Scan for the cell matching the given text and deliver its [X, Y] coordinate at center. 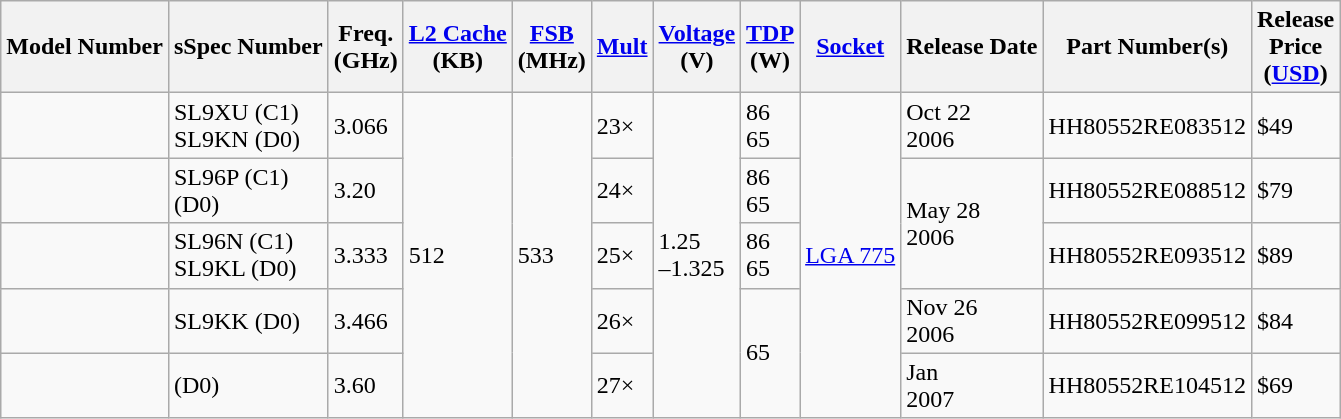
ReleasePrice(USD) [1295, 47]
Model Number [85, 47]
26× [622, 320]
Socket [850, 47]
HH80552RE083512 [1147, 126]
$79 [1295, 190]
Nov 262006 [972, 320]
$89 [1295, 256]
HH80552RE093512 [1147, 256]
Release Date [972, 47]
sSpec Number [248, 47]
86 65 [770, 126]
$49 [1295, 126]
SL96P (C1) (D0) [248, 190]
SL9KK (D0) [248, 320]
533 [552, 256]
Jan2007 [972, 386]
SL96N (C1)SL9KL (D0) [248, 256]
$84 [1295, 320]
SL9XU (C1)SL9KN (D0) [248, 126]
Freq.(GHz) [366, 47]
512 [458, 256]
65 [770, 353]
LGA 775 [850, 256]
27× [622, 386]
3.466 [366, 320]
1.25–1.325 [697, 256]
Oct 222006 [972, 126]
FSB(MHz) [552, 47]
Part Number(s) [1147, 47]
May 282006 [972, 223]
HH80552RE099512 [1147, 320]
$69 [1295, 386]
3.60 [366, 386]
(D0) [248, 386]
3.066 [366, 126]
23× [622, 126]
Mult [622, 47]
3.333 [366, 256]
3.20 [366, 190]
HH80552RE088512 [1147, 190]
25× [622, 256]
TDP(W) [770, 47]
L2 Cache(KB) [458, 47]
HH80552RE104512 [1147, 386]
24× [622, 190]
Voltage(V) [697, 47]
